Locate the cell with the specified text and output its (X, Y) center coordinate. 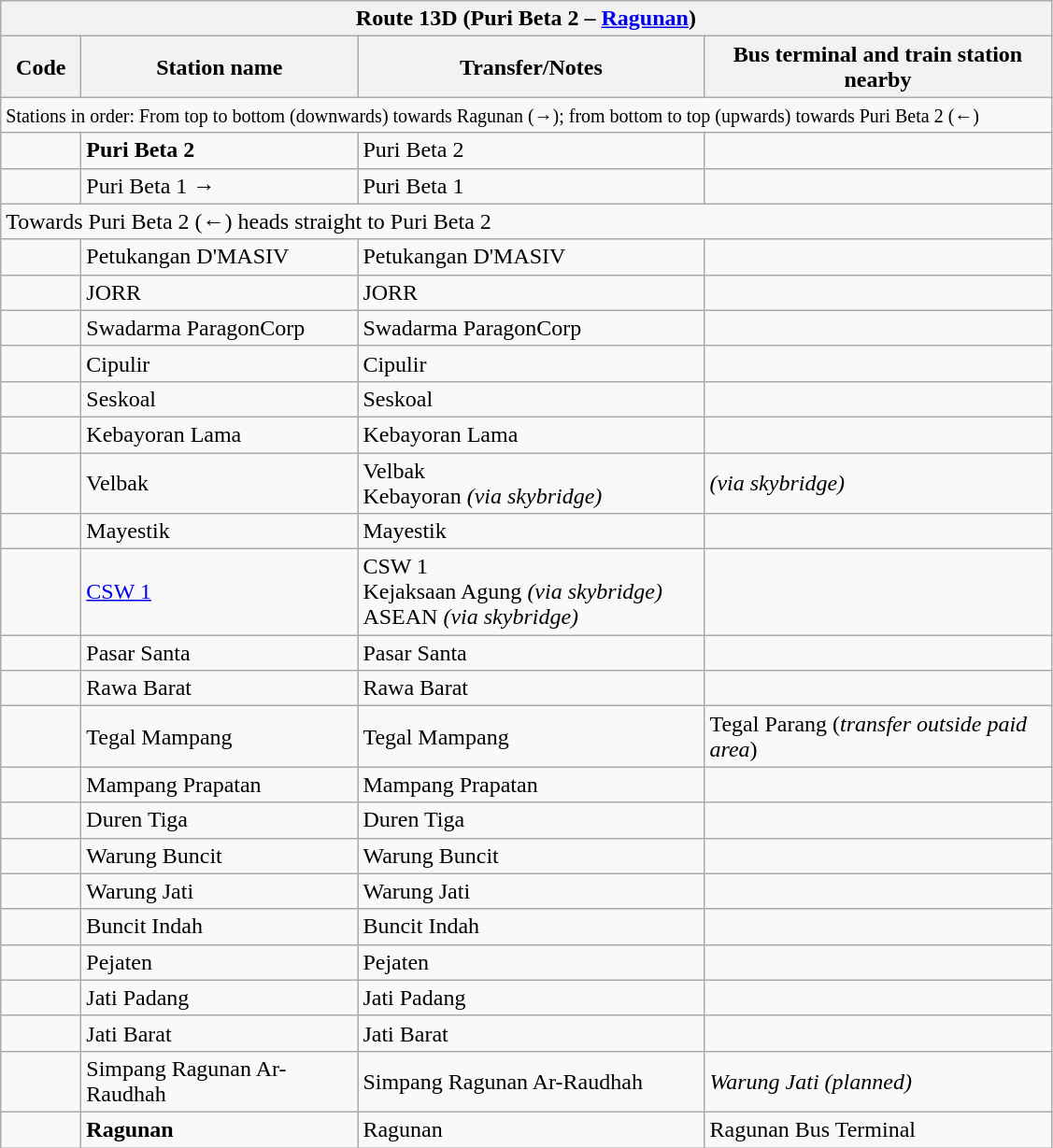
Puri Beta 1 → (220, 186)
Station name (220, 67)
Warung Jati (planned) (878, 1082)
Route 13D (Puri Beta 2 – Ragunan) (526, 19)
CSW 1 Kejaksaan Agung (via skybridge) ASEAN (via skybridge) (531, 592)
Transfer/Notes (531, 67)
(via skybridge) (878, 482)
Ragunan Bus Terminal (878, 1129)
Bus terminal and train station nearby (878, 67)
Towards Puri Beta 2 (←) heads straight to Puri Beta 2 (526, 221)
Puri Beta 1 (531, 186)
Code (41, 67)
Velbak (220, 482)
Velbak Kebayoran (via skybridge) (531, 482)
Stations in order: From top to bottom (downwards) towards Ragunan (→); from bottom to top (upwards) towards Puri Beta 2 (←) (526, 115)
CSW 1 (220, 592)
Tegal Parang (transfer outside paid area) (878, 736)
